Search for the cell housing the specified text and yield its [x, y] center coordinate. 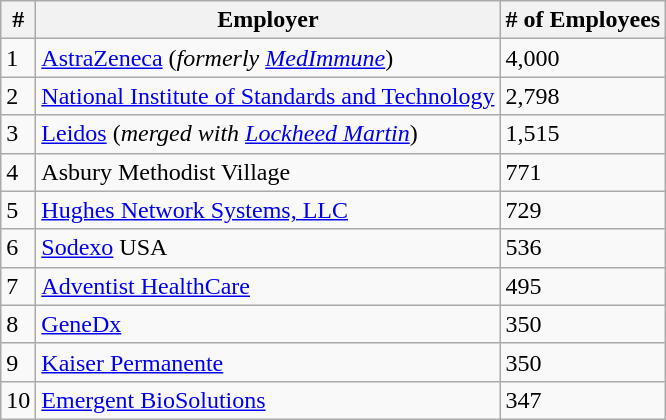
Leidos (merged with Lockheed Martin) [268, 134]
1 [18, 58]
729 [583, 210]
4,000 [583, 58]
National Institute of Standards and Technology [268, 96]
AstraZeneca (formerly MedImmune) [268, 58]
Asbury Methodist Village [268, 172]
2,798 [583, 96]
# [18, 20]
# of Employees [583, 20]
4 [18, 172]
6 [18, 248]
9 [18, 362]
1,515 [583, 134]
Adventist HealthCare [268, 286]
3 [18, 134]
Kaiser Permanente [268, 362]
5 [18, 210]
Sodexo USA [268, 248]
347 [583, 400]
2 [18, 96]
536 [583, 248]
Hughes Network Systems, LLC [268, 210]
8 [18, 324]
10 [18, 400]
Emergent BioSolutions [268, 400]
495 [583, 286]
GeneDx [268, 324]
771 [583, 172]
7 [18, 286]
Employer [268, 20]
